From the cell containing the given text, extract its center point as (X, Y) coordinate. 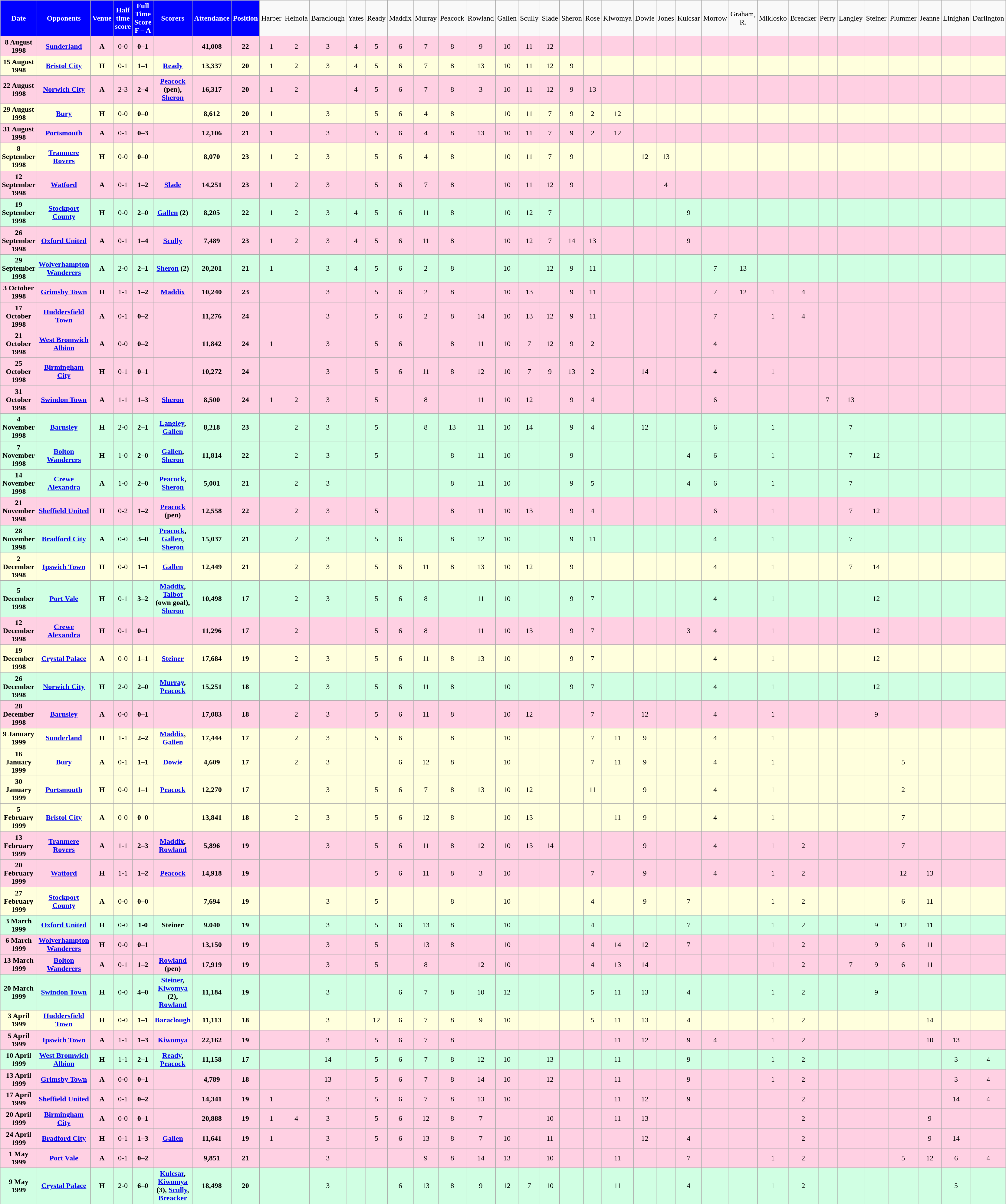
41,008 (212, 46)
Peacock, Sheron (173, 483)
8 August 1998 (19, 46)
12,106 (212, 133)
12,558 (212, 511)
2–3 (143, 846)
Darlington (988, 18)
Steiner, Kiwomya (2), Rowland (173, 992)
10,498 (212, 599)
21 November 1998 (19, 511)
20,201 (212, 268)
3–0 (143, 539)
11,296 (212, 631)
26 September 1998 (19, 240)
5,001 (212, 483)
Position (245, 18)
2–2 (143, 738)
5 December 1998 (19, 599)
Half time score (123, 18)
11,276 (212, 316)
Rowland (pen) (173, 965)
Langley, Gallen (173, 427)
21 October 1998 (19, 344)
8,070 (212, 157)
Breacker (803, 18)
26 December 1998 (19, 686)
Murray (426, 18)
2–4 (143, 90)
7,489 (212, 240)
2-3 (123, 90)
25 October 1998 (19, 372)
8 September 1998 (19, 157)
5 February 1999 (19, 818)
4–0 (143, 992)
Murray, Peacock (173, 686)
11,842 (212, 344)
3 March 1999 (19, 925)
Maddix, Rowland (173, 846)
Plummer (903, 18)
Rowland (481, 18)
16,317 (212, 90)
Ready, Peacock (173, 1060)
28 December 1998 (19, 714)
8,500 (212, 400)
17 October 1998 (19, 316)
Harper (271, 18)
Peacock (pen) (173, 511)
31 October 1998 (19, 400)
Morrow (715, 18)
Scorers (173, 18)
10 April 1999 (19, 1060)
Venue (102, 18)
Yates (356, 18)
11,113 (212, 1020)
Date (19, 18)
11,158 (212, 1060)
13 March 1999 (19, 965)
Rose (593, 18)
16 January 1999 (19, 762)
Maddix, Gallen (173, 738)
2 December 1998 (19, 567)
29 September 1998 (19, 268)
8,205 (212, 213)
29 August 1998 (19, 113)
8,612 (212, 113)
10,272 (212, 372)
Gallen (2) (173, 213)
Kulcsar, Kiwomya (3), Scully, Breacker (173, 1186)
17 April 1999 (19, 1099)
20,888 (212, 1118)
13,841 (212, 818)
17,083 (212, 714)
14,918 (212, 873)
9 January 1999 (19, 738)
Graham, R. (743, 18)
11,814 (212, 455)
9 May 1999 (19, 1186)
18,498 (212, 1186)
Attendance (212, 18)
3–2 (143, 599)
28 November 1998 (19, 539)
20 April 1999 (19, 1118)
Peacock, Gallen, Sheron (173, 539)
1 May 1999 (19, 1158)
6–0 (143, 1186)
Jeanne (930, 18)
19 December 1998 (19, 658)
Langley (851, 18)
Heinola (296, 18)
12 September 1998 (19, 185)
7 November 1998 (19, 455)
12,270 (212, 790)
15 August 1998 (19, 66)
13 April 1999 (19, 1079)
Full Time ScoreF – A (143, 18)
13,150 (212, 945)
8,218 (212, 427)
4,789 (212, 1079)
Linighan (956, 18)
24 April 1999 (19, 1138)
22 August 1998 (19, 90)
3 October 1998 (19, 292)
12,449 (212, 567)
19 September 1998 (19, 213)
31 August 1998 (19, 133)
Kulcsar (689, 18)
30 January 1999 (19, 790)
4,609 (212, 762)
22,162 (212, 1040)
15,251 (212, 686)
5 April 1999 (19, 1040)
Jones (666, 18)
12 December 1998 (19, 631)
5,896 (212, 846)
20 March 1999 (19, 992)
6 March 1999 (19, 945)
3 April 1999 (19, 1020)
15,037 (212, 539)
11,641 (212, 1138)
Perry (827, 18)
Gallen, Sheron (173, 455)
4 November 1998 (19, 427)
14,251 (212, 185)
17,919 (212, 965)
Miklosko (773, 18)
13 February 1999 (19, 846)
Sheron (2) (173, 268)
Opponents (64, 18)
14 November 1998 (19, 483)
9.040 (212, 925)
17,444 (212, 738)
27 February 1999 (19, 901)
0-2 (123, 511)
9,851 (212, 1158)
17,684 (212, 658)
7,694 (212, 901)
1–4 (143, 240)
13,337 (212, 66)
20 February 1999 (19, 873)
Peacock (pen), Sheron (173, 90)
Maddix, Talbot (own goal), Sheron (173, 599)
11,184 (212, 992)
14,341 (212, 1099)
10,240 (212, 292)
0–3 (143, 133)
